For the text-containing cell, return its midpoint in [X, Y] coordinate format. 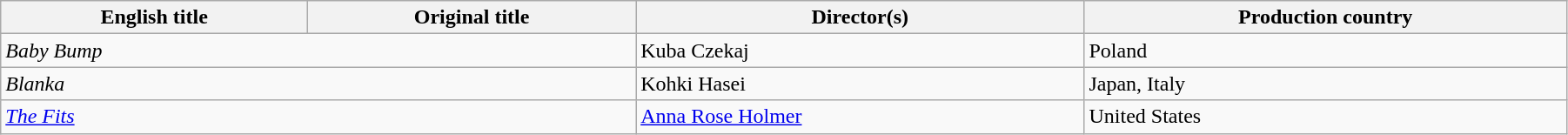
Anna Rose Holmer [860, 117]
Kuba Czekaj [860, 51]
Original title [472, 17]
Director(s) [860, 17]
English title [155, 17]
United States [1326, 117]
Blanka [318, 84]
Kohki Hasei [860, 84]
Poland [1326, 51]
Japan, Italy [1326, 84]
The Fits [318, 117]
Production country [1326, 17]
Baby Bump [318, 51]
